Return [x, y] of the center of cell containing provided text 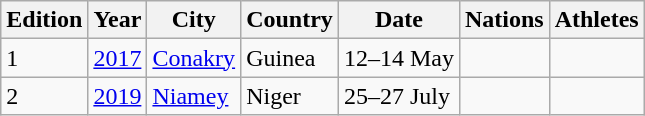
Country [290, 20]
2019 [118, 96]
Date [398, 20]
Athletes [596, 20]
25–27 July [398, 96]
12–14 May [398, 58]
1 [44, 58]
Guinea [290, 58]
Niamey [194, 96]
2 [44, 96]
Year [118, 20]
2017 [118, 58]
Edition [44, 20]
City [194, 20]
Nations [504, 20]
Niger [290, 96]
Conakry [194, 58]
